Return the (x, y) coordinate for the center point of the cell that contains the specified text.  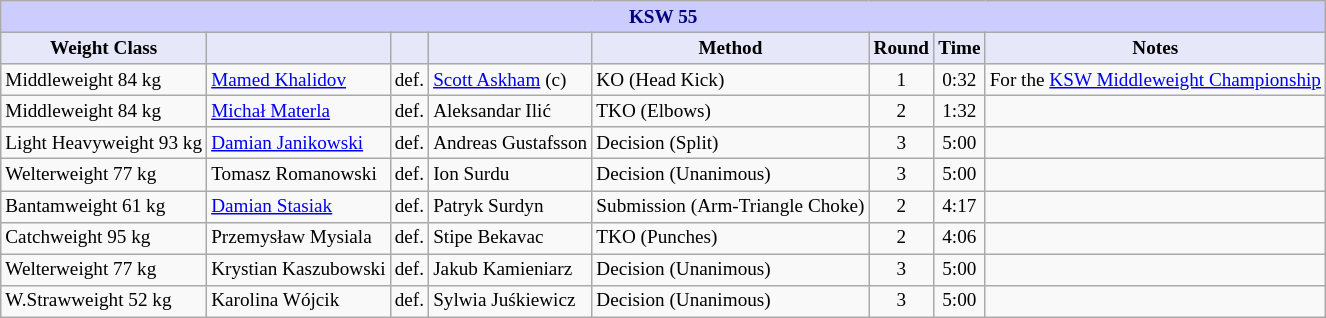
Method (730, 48)
Light Heavyweight 93 kg (104, 143)
1 (902, 80)
KSW 55 (664, 17)
Andreas Gustafsson (510, 143)
Patryk Surdyn (510, 206)
Ion Surdu (510, 175)
Tomasz Romanowski (298, 175)
Karolina Wójcik (298, 301)
Stipe Bekavac (510, 238)
Catchweight 95 kg (104, 238)
4:06 (960, 238)
Decision (Split) (730, 143)
KO (Head Kick) (730, 80)
Round (902, 48)
Sylwia Juśkiewicz (510, 301)
1:32 (960, 111)
Scott Askham (c) (510, 80)
Damian Stasiak (298, 206)
Mamed Khalidov (298, 80)
TKO (Punches) (730, 238)
Notes (1155, 48)
Bantamweight 61 kg (104, 206)
Przemysław Mysiala (298, 238)
TKO (Elbows) (730, 111)
Submission (Arm-Triangle Choke) (730, 206)
0:32 (960, 80)
Michał Materla (298, 111)
Weight Class (104, 48)
Damian Janikowski (298, 143)
Time (960, 48)
4:17 (960, 206)
Jakub Kamieniarz (510, 270)
Aleksandar Ilić (510, 111)
Krystian Kaszubowski (298, 270)
W.Strawweight 52 kg (104, 301)
For the KSW Middleweight Championship (1155, 80)
